Return (X, Y) of the center of cell containing provided text 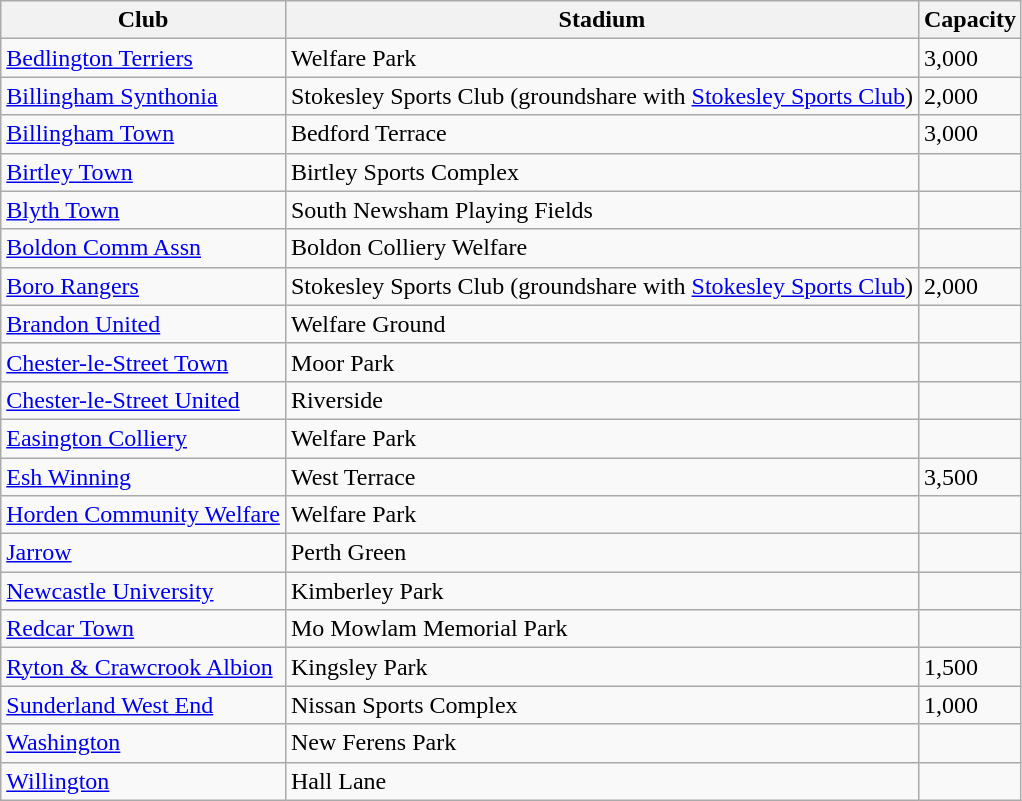
Welfare Ground (602, 324)
Kimberley Park (602, 591)
Hall Lane (602, 781)
Sunderland West End (144, 705)
Riverside (602, 400)
Chester-le-Street Town (144, 362)
Ryton & Crawcrook Albion (144, 667)
Redcar Town (144, 629)
Mo Mowlam Memorial Park (602, 629)
Horden Community Welfare (144, 515)
3,500 (970, 477)
Blyth Town (144, 210)
Boldon Colliery Welfare (602, 248)
Nissan Sports Complex (602, 705)
Jarrow (144, 553)
Newcastle University (144, 591)
Club (144, 20)
Capacity (970, 20)
Bedford Terrace (602, 134)
South Newsham Playing Fields (602, 210)
Washington (144, 743)
West Terrace (602, 477)
Boldon Comm Assn (144, 248)
Esh Winning (144, 477)
Kingsley Park (602, 667)
Bedlington Terriers (144, 58)
Moor Park (602, 362)
Billingham Synthonia (144, 96)
Birtley Sports Complex (602, 172)
New Ferens Park (602, 743)
Easington Colliery (144, 438)
Stadium (602, 20)
Chester-le-Street United (144, 400)
Brandon United (144, 324)
Willington (144, 781)
Birtley Town (144, 172)
Perth Green (602, 553)
1,500 (970, 667)
Boro Rangers (144, 286)
Billingham Town (144, 134)
1,000 (970, 705)
